Return the [X, Y] coordinate for the center point of the cell that contains the specified text.  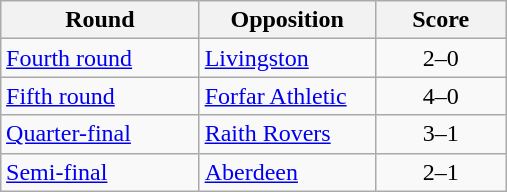
Livingston [287, 58]
4–0 [440, 96]
3–1 [440, 134]
Aberdeen [287, 172]
Raith Rovers [287, 134]
Fourth round [100, 58]
Opposition [287, 20]
Round [100, 20]
Score [440, 20]
2–0 [440, 58]
Semi-final [100, 172]
Fifth round [100, 96]
Quarter-final [100, 134]
Forfar Athletic [287, 96]
2–1 [440, 172]
